Provide the (X, Y) coordinate of the cell's center where the given text is located.  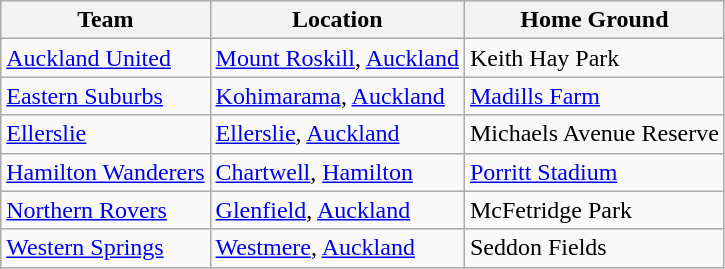
Kohimarama, Auckland (337, 96)
Mount Roskill, Auckland (337, 58)
Team (106, 20)
Michaels Avenue Reserve (594, 134)
Eastern Suburbs (106, 96)
Glenfield, Auckland (337, 210)
Northern Rovers (106, 210)
Ellerslie, Auckland (337, 134)
Auckland United (106, 58)
McFetridge Park (594, 210)
Location (337, 20)
Ellerslie (106, 134)
Porritt Stadium (594, 172)
Seddon Fields (594, 248)
Hamilton Wanderers (106, 172)
Keith Hay Park (594, 58)
Chartwell, Hamilton (337, 172)
Western Springs (106, 248)
Westmere, Auckland (337, 248)
Home Ground (594, 20)
Madills Farm (594, 96)
